Determine the (X, Y) coordinate at the center of the cell enclosing the given text.  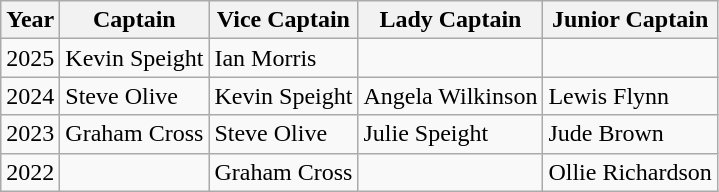
Vice Captain (284, 20)
Captain (134, 20)
Lewis Flynn (630, 96)
Angela Wilkinson (450, 96)
2024 (30, 96)
Year (30, 20)
Jude Brown (630, 134)
Ollie Richardson (630, 172)
Julie Speight (450, 134)
2023 (30, 134)
2025 (30, 58)
Junior Captain (630, 20)
Lady Captain (450, 20)
Ian Morris (284, 58)
2022 (30, 172)
